From the cell containing the given text, extract its center point as [x, y] coordinate. 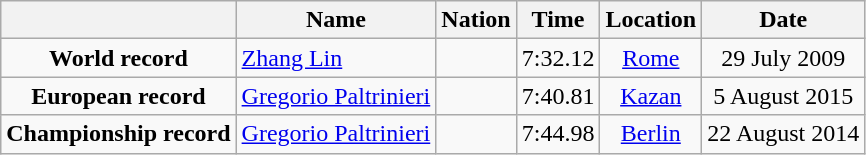
Date [784, 20]
Zhang Lin [336, 58]
7:32.12 [558, 58]
Berlin [651, 134]
Location [651, 20]
European record [118, 96]
Nation [476, 20]
7:44.98 [558, 134]
Name [336, 20]
Championship record [118, 134]
5 August 2015 [784, 96]
7:40.81 [558, 96]
29 July 2009 [784, 58]
Rome [651, 58]
Time [558, 20]
Kazan [651, 96]
World record [118, 58]
22 August 2014 [784, 134]
